Pinpoint the cell where the given text exists, returning its [X, Y] midpoint coordinate. 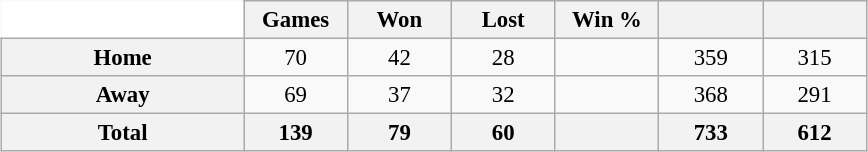
70 [296, 57]
612 [815, 133]
139 [296, 133]
315 [815, 57]
28 [503, 57]
Won [399, 20]
Games [296, 20]
359 [711, 57]
Away [123, 95]
69 [296, 95]
32 [503, 95]
Lost [503, 20]
79 [399, 133]
733 [711, 133]
37 [399, 95]
Home [123, 57]
42 [399, 57]
60 [503, 133]
Win % [607, 20]
291 [815, 95]
368 [711, 95]
Total [123, 133]
